For the text-containing cell, return its midpoint in (x, y) coordinate format. 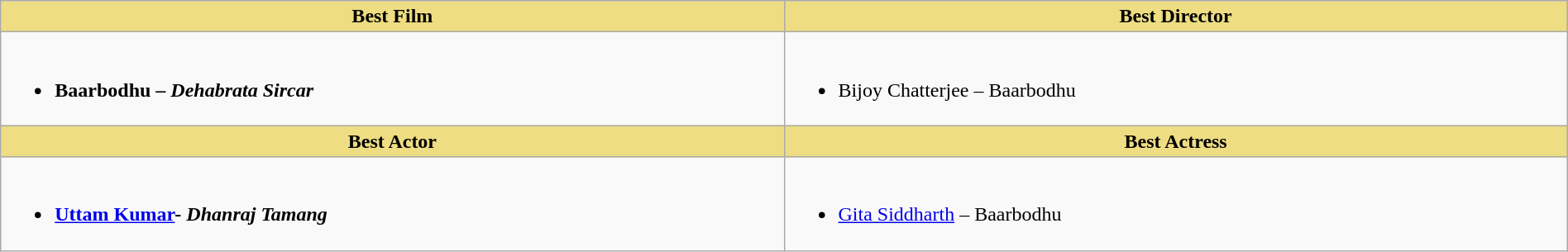
Best Director (1176, 17)
Uttam Kumar- Dhanraj Tamang (392, 203)
Best Film (392, 17)
Baarbodhu – Dehabrata Sircar (392, 79)
Best Actor (392, 141)
Gita Siddharth – Baarbodhu (1176, 203)
Best Actress (1176, 141)
Bijoy Chatterjee – Baarbodhu (1176, 79)
